Scan for the cell matching the given text and deliver its (X, Y) coordinate at center. 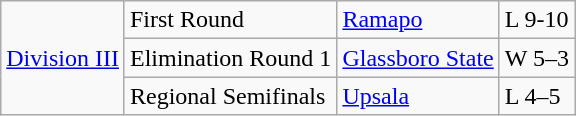
Glassboro State (418, 58)
Regional Semifinals (230, 96)
Division III (63, 58)
W 5–3 (536, 58)
First Round (230, 20)
Elimination Round 1 (230, 58)
Upsala (418, 96)
Ramapo (418, 20)
L 9-10 (536, 20)
L 4–5 (536, 96)
